For the text-containing cell, return its midpoint in (x, y) coordinate format. 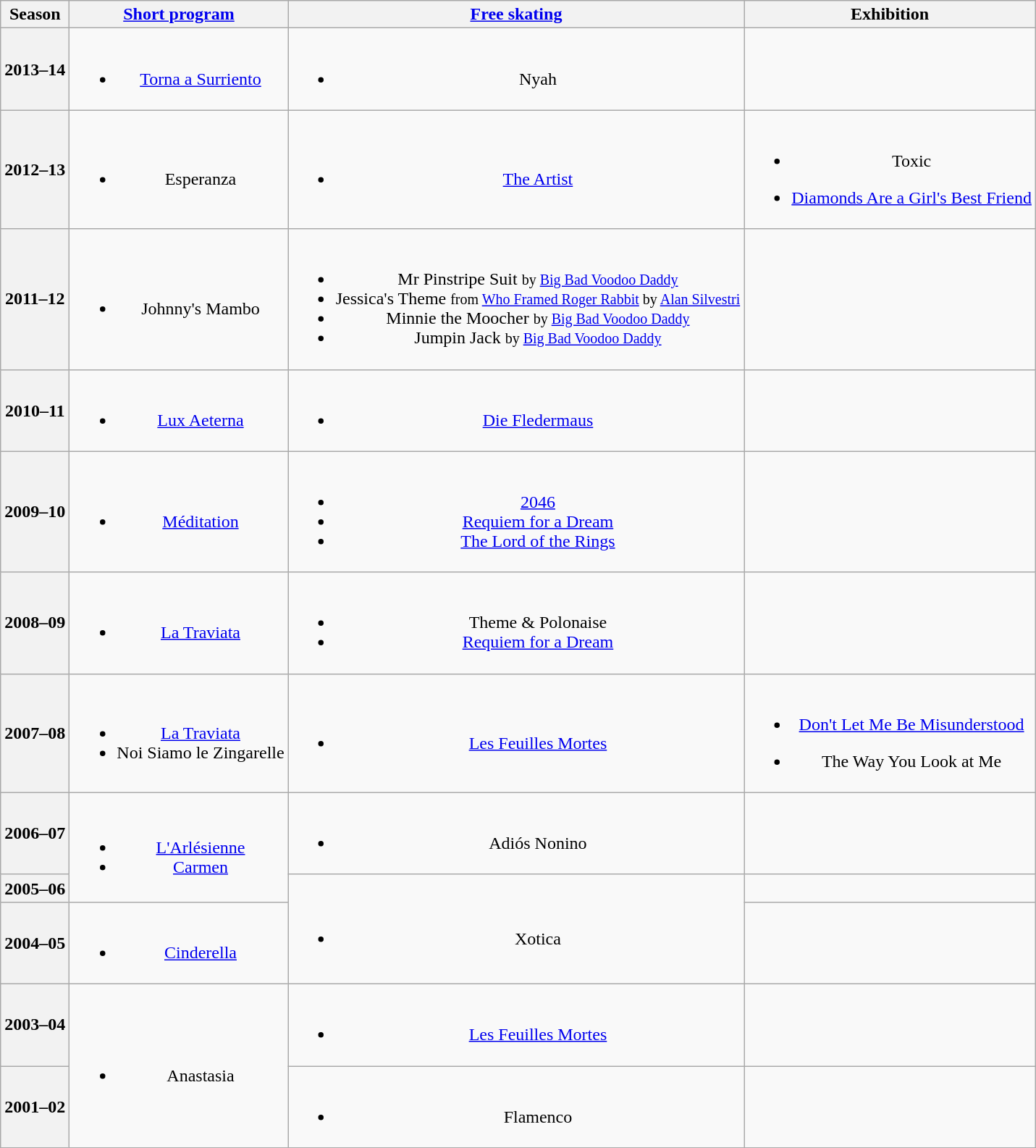
2008–09 (35, 623)
2006–07 (35, 833)
Toxic Diamonds Are a Girl's Best Friend (890, 169)
2013–14 (35, 70)
Xotica (516, 929)
Anastasia (179, 1065)
Johnny's Mambo (179, 299)
2004–05 (35, 943)
2012–13 (35, 169)
Short program (179, 14)
La Traviata Noi Siamo le Zingarelle (179, 733)
La Traviata (179, 623)
Lux Aeterna (179, 410)
Cinderella (179, 943)
Flamenco (516, 1107)
Don't Let Me Be Misunderstood The Way You Look at Me (890, 733)
2011–12 (35, 299)
Adiós Nonino (516, 833)
L'ArlésienneCarmen (179, 847)
Exhibition (890, 14)
2010–11 (35, 410)
2001–02 (35, 1107)
2009–10 (35, 511)
Nyah (516, 70)
Theme & Polonaise Requiem for a Dream (516, 623)
Méditation (179, 511)
2007–08 (35, 733)
Esperanza (179, 169)
Die Fledermaus (516, 410)
Free skating (516, 14)
Torna a Surriento (179, 70)
Season (35, 14)
2046 Requiem for a Dream The Lord of the Rings (516, 511)
2005–06 (35, 888)
2003–04 (35, 1024)
The Artist (516, 169)
